Return [X, Y] of the center of cell containing provided text 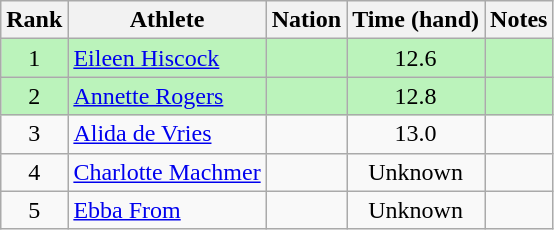
Alida de Vries [167, 134]
5 [34, 210]
Nation [306, 20]
13.0 [416, 134]
Time (hand) [416, 20]
Charlotte Machmer [167, 172]
3 [34, 134]
Notes [519, 20]
Eileen Hiscock [167, 58]
12.8 [416, 96]
Athlete [167, 20]
Annette Rogers [167, 96]
12.6 [416, 58]
2 [34, 96]
4 [34, 172]
Rank [34, 20]
1 [34, 58]
Ebba From [167, 210]
